Find where the given text appears and provide that cell's center as (X, Y) coordinate. 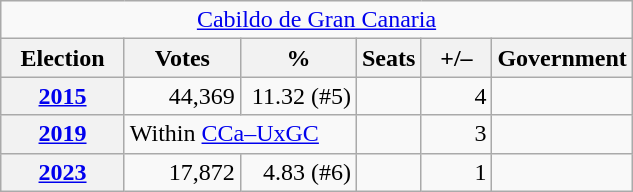
Seats (388, 58)
Within CCa–UxGC (240, 134)
17,872 (182, 172)
2015 (63, 96)
3 (456, 134)
2019 (63, 134)
11.32 (#5) (298, 96)
% (298, 58)
4 (456, 96)
Votes (182, 58)
Government (562, 58)
44,369 (182, 96)
4.83 (#6) (298, 172)
2023 (63, 172)
1 (456, 172)
+/– (456, 58)
Cabildo de Gran Canaria (317, 20)
Election (63, 58)
